Return the [X, Y] coordinate for the center point of the cell that contains the specified text.  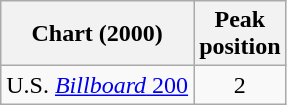
2 [240, 85]
Chart (2000) [98, 34]
Peakposition [240, 34]
U.S. Billboard 200 [98, 85]
